Return [X, Y] of the center of cell containing provided text 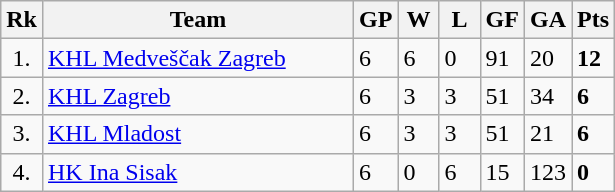
W [418, 20]
GA [548, 20]
Team [198, 20]
34 [548, 96]
Pts [594, 20]
KHL Medveščak Zagreb [198, 58]
1. [22, 58]
GF [502, 20]
3. [22, 134]
20 [548, 58]
KHL Mladost [198, 134]
HK Ina Sisak [198, 172]
4. [22, 172]
KHL Zagreb [198, 96]
L [460, 20]
15 [502, 172]
GP [376, 20]
91 [502, 58]
21 [548, 134]
2. [22, 96]
Rk [22, 20]
12 [594, 58]
123 [548, 172]
